Extract the (x, y) coordinate from the center of the cell holding the provided text.  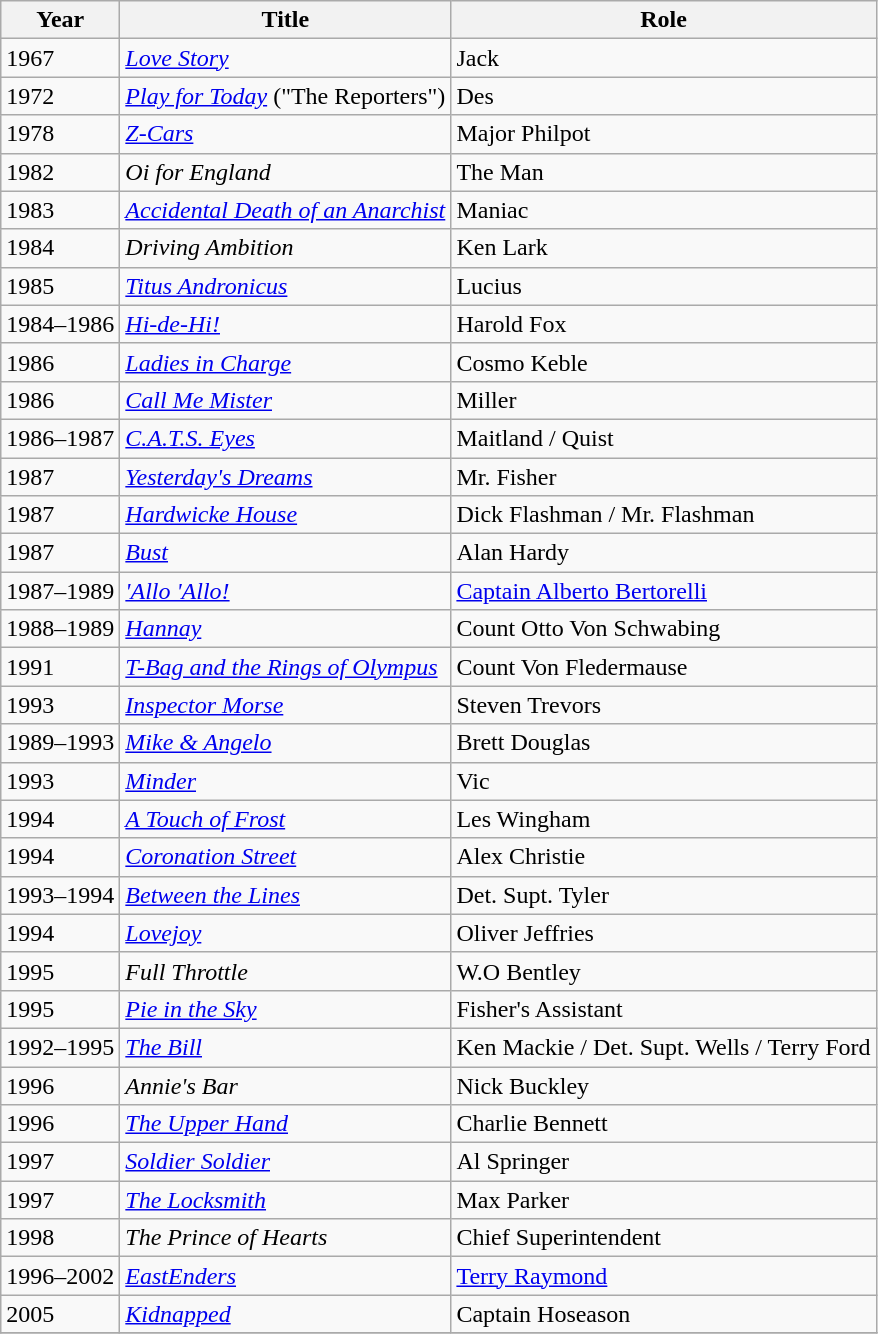
Miller (664, 400)
Major Philpot (664, 134)
Ladies in Charge (286, 362)
T-Bag and the Rings of Olympus (286, 667)
1998 (60, 1238)
A Touch of Frost (286, 819)
Lucius (664, 286)
Yesterday's Dreams (286, 477)
1986–1987 (60, 438)
Mr. Fisher (664, 477)
Bust (286, 553)
The Prince of Hearts (286, 1238)
1991 (60, 667)
Al Springer (664, 1162)
Jack (664, 58)
1972 (60, 96)
Ken Mackie / Det. Supt. Wells / Terry Ford (664, 1047)
1988–1989 (60, 629)
Oi for England (286, 172)
Call Me Mister (286, 400)
Minder (286, 781)
Soldier Soldier (286, 1162)
2005 (60, 1314)
Les Wingham (664, 819)
Love Story (286, 58)
Maniac (664, 210)
Play for Today ("The Reporters") (286, 96)
Charlie Bennett (664, 1124)
Cosmo Keble (664, 362)
Max Parker (664, 1200)
Hardwicke House (286, 515)
Dick Flashman / Mr. Flashman (664, 515)
Z-Cars (286, 134)
Mike & Angelo (286, 743)
Full Throttle (286, 971)
Maitland / Quist (664, 438)
1985 (60, 286)
Coronation Street (286, 857)
Inspector Morse (286, 705)
Kidnapped (286, 1314)
1967 (60, 58)
Hannay (286, 629)
1984 (60, 248)
'Allo 'Allo! (286, 591)
Des (664, 96)
Count Otto Von Schwabing (664, 629)
The Bill (286, 1047)
Driving Ambition (286, 248)
The Locksmith (286, 1200)
Steven Trevors (664, 705)
Alex Christie (664, 857)
1993–1994 (60, 895)
C.A.T.S. Eyes (286, 438)
1982 (60, 172)
Pie in the Sky (286, 1009)
1992–1995 (60, 1047)
Role (664, 20)
1996–2002 (60, 1276)
W.O Bentley (664, 971)
Hi-de-Hi! (286, 324)
1983 (60, 210)
1984–1986 (60, 324)
Captain Alberto Bertorelli (664, 591)
Brett Douglas (664, 743)
Titus Andronicus (286, 286)
Vic (664, 781)
Year (60, 20)
1989–1993 (60, 743)
Oliver Jeffries (664, 933)
1978 (60, 134)
Ken Lark (664, 248)
1987–1989 (60, 591)
The Man (664, 172)
The Upper Hand (286, 1124)
Terry Raymond (664, 1276)
Accidental Death of an Anarchist (286, 210)
EastEnders (286, 1276)
Title (286, 20)
Nick Buckley (664, 1085)
Annie's Bar (286, 1085)
Det. Supt. Tyler (664, 895)
Captain Hoseason (664, 1314)
Between the Lines (286, 895)
Fisher's Assistant (664, 1009)
Count Von Fledermause (664, 667)
Chief Superintendent (664, 1238)
Alan Hardy (664, 553)
Harold Fox (664, 324)
Lovejoy (286, 933)
